Provide the [X, Y] coordinate of the cell's center where the given text is located.  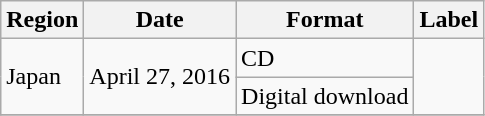
April 27, 2016 [160, 77]
Format [325, 20]
Label [449, 20]
Region [42, 20]
CD [325, 58]
Date [160, 20]
Digital download [325, 96]
Japan [42, 77]
